Capture the cell that displays the provided text and extract its [X, Y] central coordinate. 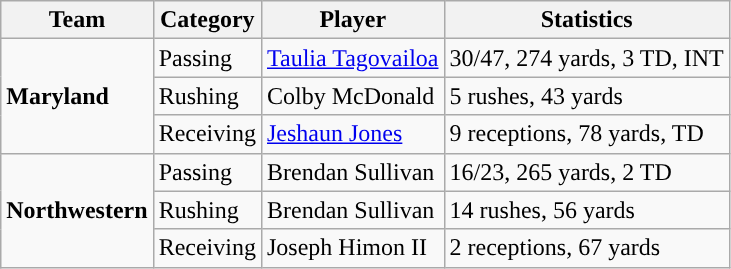
Taulia Tagovailoa [352, 58]
2 receptions, 67 yards [586, 248]
30/47, 274 yards, 3 TD, INT [586, 58]
16/23, 265 yards, 2 TD [586, 172]
Jeshaun Jones [352, 134]
Team [77, 20]
14 rushes, 56 yards [586, 210]
5 rushes, 43 yards [586, 96]
9 receptions, 78 yards, TD [586, 134]
Category [207, 20]
Colby McDonald [352, 96]
Joseph Himon II [352, 248]
Statistics [586, 20]
Player [352, 20]
Maryland [77, 96]
Northwestern [77, 210]
